Search for the cell housing the specified text and yield its (x, y) center coordinate. 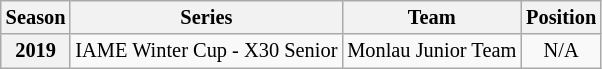
N/A (561, 51)
Position (561, 17)
IAME Winter Cup - X30 Senior (206, 51)
Series (206, 17)
Team (432, 17)
2019 (36, 51)
Season (36, 17)
Monlau Junior Team (432, 51)
